Pinpoint the cell where the given text exists, returning its (X, Y) midpoint coordinate. 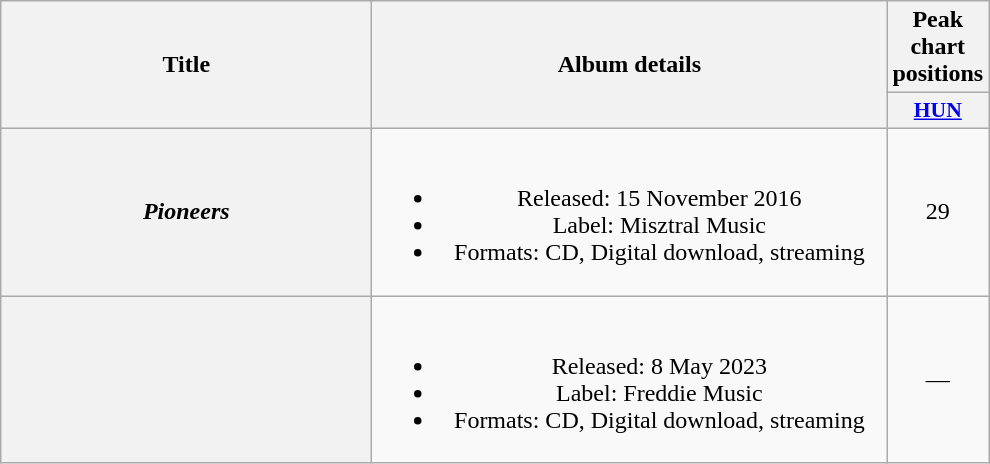
29 (938, 212)
Album details (630, 65)
Peak chart positions (938, 47)
Released: 15 November 2016Label: Misztral MusicFormats: CD, Digital download, streaming (630, 212)
Title (186, 65)
— (938, 380)
HUN (938, 111)
Pioneers (186, 212)
Released: 8 May 2023Label: Freddie MusicFormats: CD, Digital download, streaming (630, 380)
